For the text-containing cell, return its midpoint in (x, y) coordinate format. 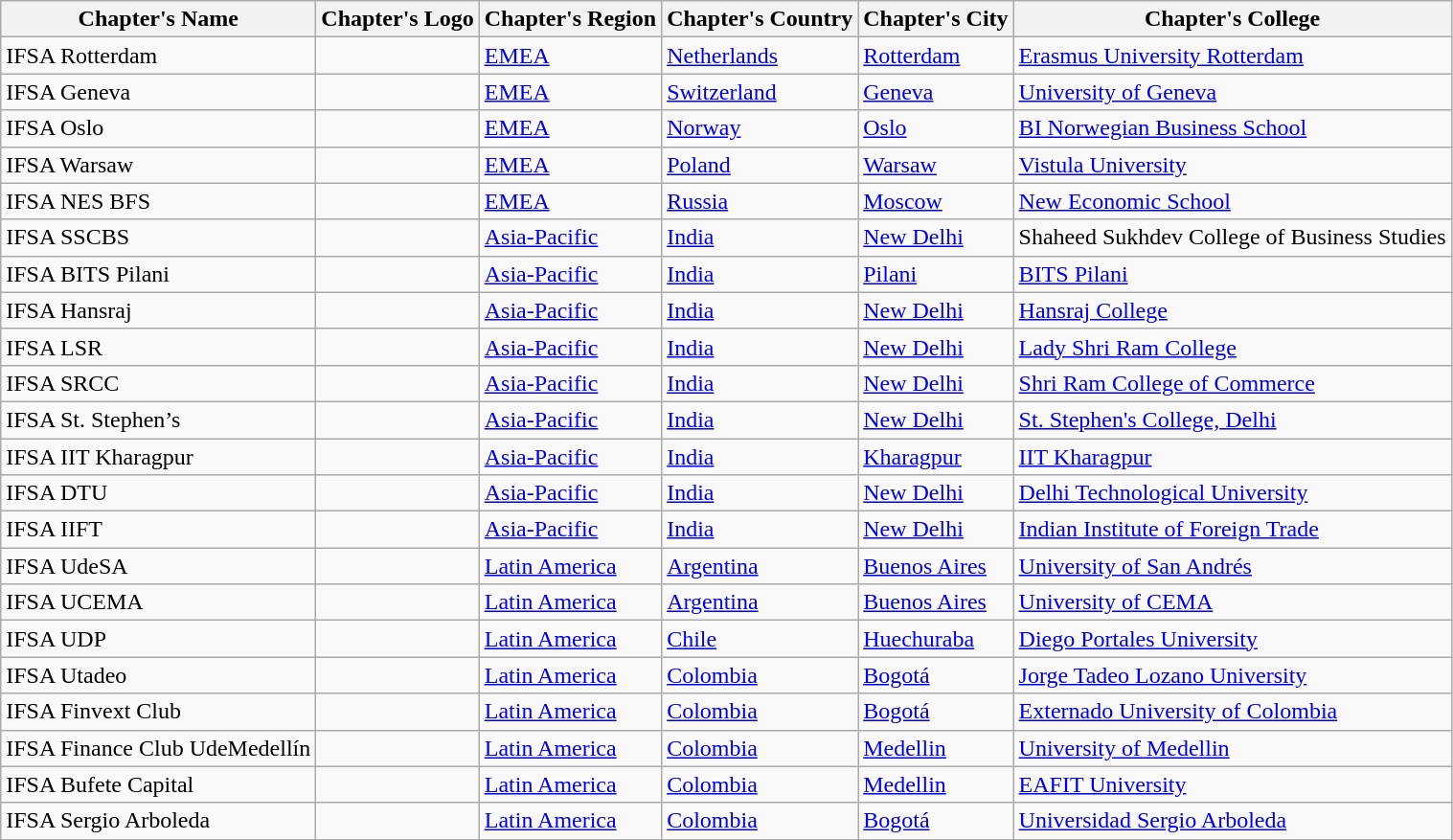
IFSA Oslo (159, 128)
IFSA Geneva (159, 92)
Shri Ram College of Commerce (1232, 383)
Chapter's Name (159, 19)
IFSA BITS Pilani (159, 274)
Chapter's Country (761, 19)
IFSA St. Stephen’s (159, 420)
IFSA SSCBS (159, 238)
Externado University of Colombia (1232, 712)
Vistula University (1232, 165)
University of CEMA (1232, 602)
Hansraj College (1232, 310)
IFSA Rotterdam (159, 56)
IFSA Finance Club UdeMedellín (159, 748)
IFSA IIFT (159, 530)
IFSA Hansraj (159, 310)
IIT Kharagpur (1232, 457)
IFSA UCEMA (159, 602)
Warsaw (936, 165)
Geneva (936, 92)
IFSA IIT Kharagpur (159, 457)
Kharagpur (936, 457)
Norway (761, 128)
IFSA Sergio Arboleda (159, 821)
Jorge Tadeo Lozano University (1232, 675)
IFSA Utadeo (159, 675)
IFSA Finvext Club (159, 712)
Lady Shri Ram College (1232, 347)
Rotterdam (936, 56)
IFSA LSR (159, 347)
Chapter's City (936, 19)
IFSA NES BFS (159, 201)
Pilani (936, 274)
Moscow (936, 201)
Netherlands (761, 56)
Universidad Sergio Arboleda (1232, 821)
IFSA UDP (159, 639)
Poland (761, 165)
Huechuraba (936, 639)
IFSA SRCC (159, 383)
University of San Andrés (1232, 566)
EAFIT University (1232, 784)
Chapter's Logo (397, 19)
University of Medellin (1232, 748)
Russia (761, 201)
Oslo (936, 128)
Chile (761, 639)
Shaheed Sukhdev College of Business Studies (1232, 238)
IFSA Bufete Capital (159, 784)
BITS Pilani (1232, 274)
IFSA Warsaw (159, 165)
Diego Portales University (1232, 639)
Erasmus University Rotterdam (1232, 56)
IFSA DTU (159, 493)
Chapter's College (1232, 19)
BI Norwegian Business School (1232, 128)
Indian Institute of Foreign Trade (1232, 530)
IFSA UdeSA (159, 566)
Delhi Technological University (1232, 493)
Chapter's Region (570, 19)
St. Stephen's College, Delhi (1232, 420)
Switzerland (761, 92)
University of Geneva (1232, 92)
New Economic School (1232, 201)
